Detect which cell encompasses the target text, then output its (X, Y) center coordinate. 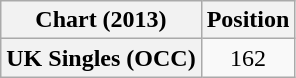
162 (248, 58)
Position (248, 20)
Chart (2013) (101, 20)
UK Singles (OCC) (101, 58)
